Determine the [x, y] coordinate at the center of the cell enclosing the given text.  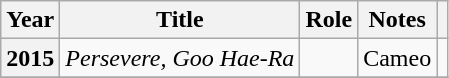
Persevere, Goo Hae-Ra [180, 58]
Year [30, 20]
Role [329, 20]
2015 [30, 58]
Notes [398, 20]
Title [180, 20]
Cameo [398, 58]
